Capture the cell that displays the provided text and extract its [x, y] central coordinate. 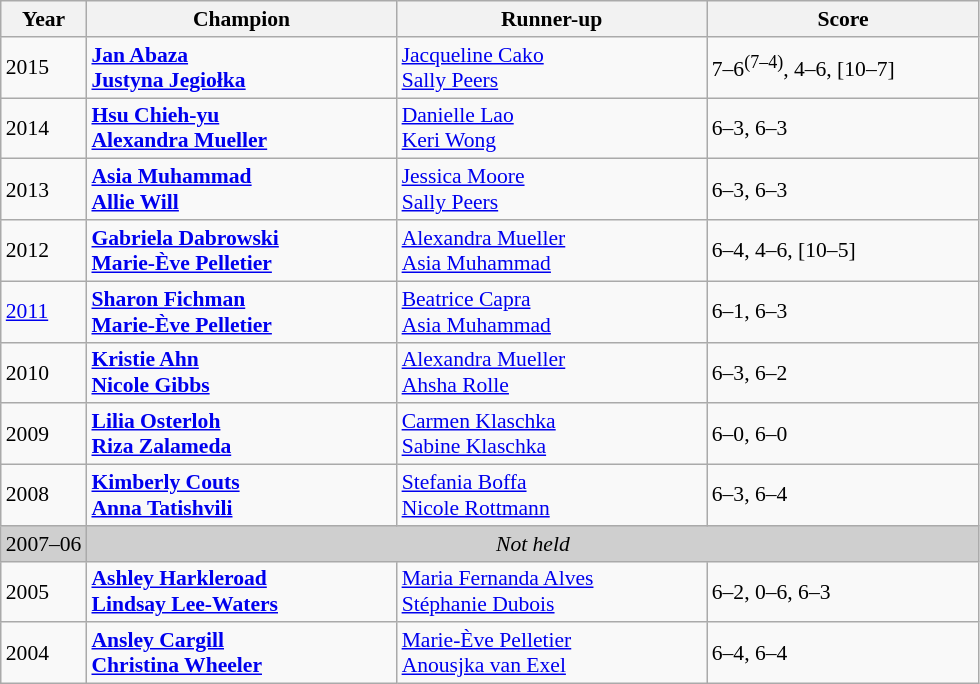
Sharon Fichman Marie-Ève Pelletier [241, 312]
Gabriela Dabrowski Marie-Ève Pelletier [241, 250]
7–6(7–4), 4–6, [10–7] [844, 68]
Marie-Ève Pelletier Anousjka van Exel [552, 654]
2005 [44, 592]
Not held [532, 544]
6–1, 6–3 [844, 312]
Lilia Osterloh Riza Zalameda [241, 434]
2014 [44, 128]
2012 [44, 250]
6–4, 6–4 [844, 654]
2015 [44, 68]
Stefania Boffa Nicole Rottmann [552, 496]
Jan Abaza Justyna Jegiołka [241, 68]
6–4, 4–6, [10–5] [844, 250]
Asia Muhammad Allie Will [241, 190]
2011 [44, 312]
Hsu Chieh-yu Alexandra Mueller [241, 128]
6–3, 6–4 [844, 496]
Alexandra Mueller Asia Muhammad [552, 250]
2013 [44, 190]
Kimberly Couts Anna Tatishvili [241, 496]
Jacqueline Cako Sally Peers [552, 68]
Beatrice Capra Asia Muhammad [552, 312]
2009 [44, 434]
Ansley Cargill Christina Wheeler [241, 654]
6–0, 6–0 [844, 434]
Maria Fernanda Alves Stéphanie Dubois [552, 592]
Runner-up [552, 19]
Danielle Lao Keri Wong [552, 128]
Score [844, 19]
Kristie Ahn Nicole Gibbs [241, 372]
Jessica Moore Sally Peers [552, 190]
2007–06 [44, 544]
6–2, 0–6, 6–3 [844, 592]
Ashley Harkleroad Lindsay Lee-Waters [241, 592]
Champion [241, 19]
Carmen Klaschka Sabine Klaschka [552, 434]
Alexandra Mueller Ahsha Rolle [552, 372]
2004 [44, 654]
2010 [44, 372]
6–3, 6–2 [844, 372]
Year [44, 19]
2008 [44, 496]
